Scan for the cell matching the given text and deliver its (X, Y) coordinate at center. 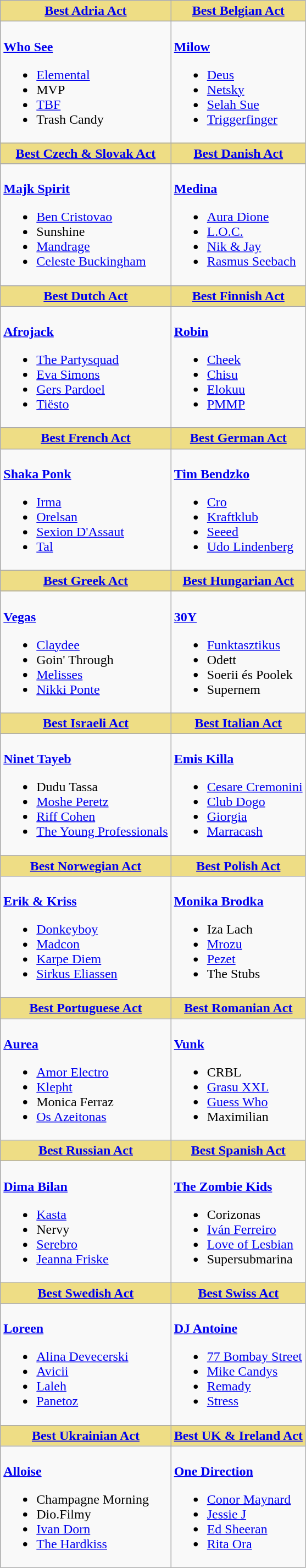
Best Russian Act (86, 1151)
MilowDeusNetskySelah SueTriggerfinger (238, 82)
30YFunktasztikusOdettSoerii és PoolekSupernem (238, 652)
Best German Act (238, 438)
Best Swedish Act (86, 1293)
Best Czech & Slovak Act (86, 153)
VunkCRBLGrasu XXLGuess WhoMaximilian (238, 1080)
The Zombie KidsCorizonasIván FerreiroLove of LesbianSupersubmarina (238, 1222)
Tim BendzkoCroKraftklubSeeedUdo Lindenberg (238, 509)
Best Adria Act (86, 11)
Dima BilanKastaNervySerebroJeanna Friske (86, 1222)
VegasClaydeeGoin' ThroughMelissesNikki Ponte (86, 652)
Best Hungarian Act (238, 581)
Erik & KrissDonkeyboyMadconKarpe DiemSirkus Eliassen (86, 937)
RobinCheekChisuElokuuPMMP (238, 367)
One DirectionConor MaynardJessie JEd SheeranRita Ora (238, 1506)
Best Spanish Act (238, 1151)
Best Belgian Act (238, 11)
DJ Antoine77 Bombay StreetMike CandysRemadyStress (238, 1365)
Best Swiss Act (238, 1293)
Ninet TayebDudu TassaMoshe PeretzRiff CohenThe Young Professionals (86, 794)
MedinaAura DioneL.O.C.Nik & JayRasmus Seebach (238, 224)
Best Italian Act (238, 723)
AureaAmor ElectroKlephtMonica FerrazOs Azeitonas (86, 1080)
Best Greek Act (86, 581)
Shaka PonkIrmaOrelsanSexion D'AssautTal (86, 509)
Best Finnish Act (238, 296)
AlloiseChampagne MorningDio.FilmyIvan DornThe Hardkiss (86, 1506)
Who SeeElementalMVPTBFTrash Candy (86, 82)
Majk SpiritBen CristovaoSunshineMandrageCeleste Buckingham (86, 224)
Best French Act (86, 438)
Best Norwegian Act (86, 866)
Monika BrodkaIza LachMrozuPezetThe Stubs (238, 937)
Emis KillaCesare CremoniniClub DogoGiorgiaMarracash (238, 794)
AfrojackThe PartysquadEva SimonsGers PardoelTiësto (86, 367)
Best Israeli Act (86, 723)
Best UK & Ireland Act (238, 1436)
Best Danish Act (238, 153)
LoreenAlina DevecerskiAviciiLalehPanetoz (86, 1365)
Best Portuguese Act (86, 1008)
Best Ukrainian Act (86, 1436)
Best Polish Act (238, 866)
Best Romanian Act (238, 1008)
Best Dutch Act (86, 296)
